Output the [x, y] coordinate of the center of the cell containing the given text.  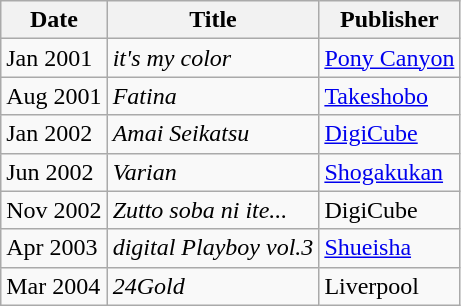
Takeshobo [390, 96]
Shogakukan [390, 172]
Jan 2002 [54, 134]
Title [213, 20]
Publisher [390, 20]
Apr 2003 [54, 248]
Jan 2001 [54, 58]
Fatina [213, 96]
Pony Canyon [390, 58]
Aug 2001 [54, 96]
Date [54, 20]
Liverpool [390, 286]
Jun 2002 [54, 172]
digital Playboy vol.3 [213, 248]
it's my color [213, 58]
Nov 2002 [54, 210]
Mar 2004 [54, 286]
Zutto soba ni ite... [213, 210]
Varian [213, 172]
Shueisha [390, 248]
Amai Seikatsu [213, 134]
24Gold [213, 286]
